Return the (X, Y) coordinate for the center point of the cell that contains the specified text.  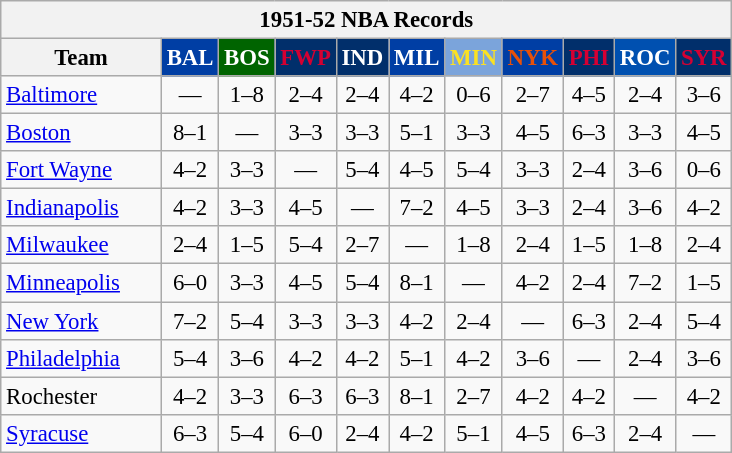
NYK (532, 58)
FWP (306, 58)
Baltimore (82, 95)
Team (82, 58)
SYR (704, 58)
Rochester (82, 396)
ROC (644, 58)
Minneapolis (82, 283)
MIL (417, 58)
PHI (588, 58)
BOS (247, 58)
Boston (82, 133)
New York (82, 321)
IND (362, 58)
BAL (190, 58)
Milwaukee (82, 245)
MIN (474, 58)
Syracuse (82, 433)
1951-52 NBA Records (366, 20)
Philadelphia (82, 358)
Indianapolis (82, 208)
Fort Wayne (82, 170)
